For the text-containing cell, return its midpoint in (X, Y) coordinate format. 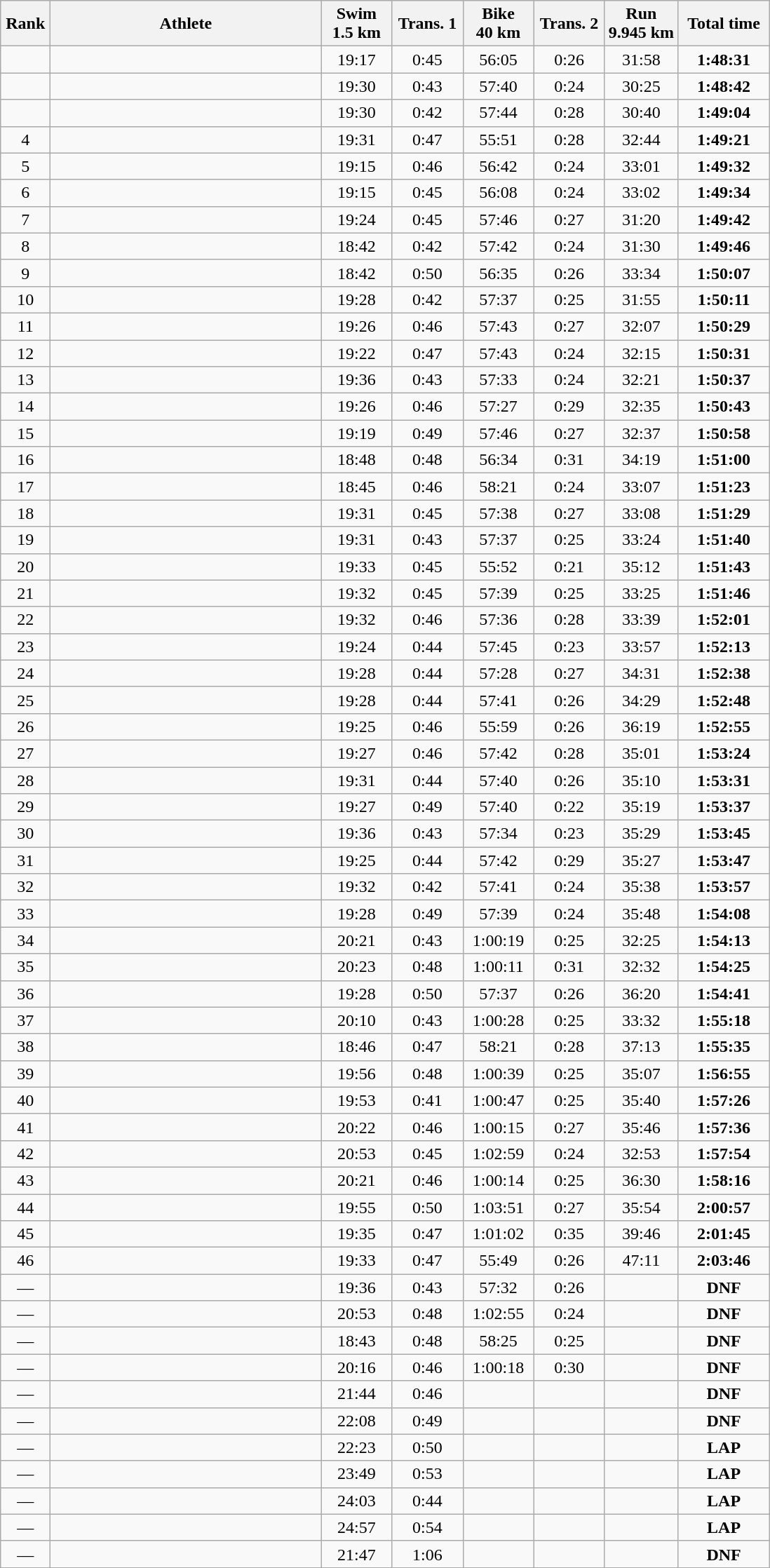
1:50:11 (724, 299)
19:53 (356, 1100)
1:50:31 (724, 353)
11 (25, 326)
32:25 (641, 940)
2:01:45 (724, 1234)
31:20 (641, 219)
36 (25, 994)
1:02:59 (498, 1154)
55:51 (498, 140)
17 (25, 487)
1:00:28 (498, 1020)
1:52:13 (724, 647)
33:34 (641, 273)
1:01:02 (498, 1234)
22:08 (356, 1421)
1:53:57 (724, 887)
31:55 (641, 299)
33:08 (641, 513)
Bike40 km (498, 24)
4 (25, 140)
23 (25, 647)
19:19 (356, 433)
0:35 (569, 1234)
33:24 (641, 540)
30:25 (641, 86)
Run9.945 km (641, 24)
22:23 (356, 1447)
0:30 (569, 1367)
57:28 (498, 673)
1:02:55 (498, 1314)
15 (25, 433)
1:55:18 (724, 1020)
21 (25, 593)
25 (25, 700)
32:21 (641, 380)
45 (25, 1234)
Total time (724, 24)
Rank (25, 24)
56:42 (498, 166)
0:54 (428, 1527)
24:57 (356, 1527)
30:40 (641, 113)
35:46 (641, 1127)
5 (25, 166)
1:51:29 (724, 513)
1:49:34 (724, 193)
1:50:58 (724, 433)
1:52:48 (724, 700)
34 (25, 940)
29 (25, 807)
57:45 (498, 647)
18:43 (356, 1341)
33:25 (641, 593)
18:46 (356, 1047)
1:53:47 (724, 860)
34:29 (641, 700)
20:22 (356, 1127)
38 (25, 1047)
43 (25, 1180)
10 (25, 299)
35:01 (641, 753)
1:54:13 (724, 940)
31 (25, 860)
30 (25, 834)
23:49 (356, 1474)
0:53 (428, 1474)
35:10 (641, 780)
1:06 (428, 1554)
1:00:18 (498, 1367)
57:32 (498, 1287)
57:33 (498, 380)
36:20 (641, 994)
57:44 (498, 113)
32:44 (641, 140)
32:15 (641, 353)
8 (25, 246)
18:48 (356, 460)
1:53:31 (724, 780)
1:58:16 (724, 1180)
1:53:24 (724, 753)
1:50:29 (724, 326)
1:00:14 (498, 1180)
32:35 (641, 407)
32:37 (641, 433)
1:53:37 (724, 807)
1:49:42 (724, 219)
37 (25, 1020)
16 (25, 460)
35:12 (641, 567)
56:08 (498, 193)
24:03 (356, 1501)
31:30 (641, 246)
18 (25, 513)
1:54:08 (724, 914)
20:16 (356, 1367)
1:52:55 (724, 726)
40 (25, 1100)
32:32 (641, 967)
57:36 (498, 620)
1:50:43 (724, 407)
47:11 (641, 1261)
41 (25, 1127)
57:38 (498, 513)
39:46 (641, 1234)
19 (25, 540)
2:03:46 (724, 1261)
19:35 (356, 1234)
33:01 (641, 166)
24 (25, 673)
20:10 (356, 1020)
12 (25, 353)
1:51:00 (724, 460)
6 (25, 193)
56:35 (498, 273)
20 (25, 567)
0:22 (569, 807)
33:07 (641, 487)
32:53 (641, 1154)
1:51:46 (724, 593)
35:54 (641, 1207)
32:07 (641, 326)
33 (25, 914)
9 (25, 273)
1:57:54 (724, 1154)
1:57:36 (724, 1127)
19:17 (356, 60)
Swim1.5 km (356, 24)
Trans. 1 (428, 24)
56:05 (498, 60)
35:40 (641, 1100)
35:48 (641, 914)
1:51:40 (724, 540)
34:19 (641, 460)
21:47 (356, 1554)
36:30 (641, 1180)
19:56 (356, 1074)
58:25 (498, 1341)
19:55 (356, 1207)
7 (25, 219)
1:51:23 (724, 487)
34:31 (641, 673)
56:34 (498, 460)
1:50:07 (724, 273)
57:34 (498, 834)
1:50:37 (724, 380)
Athlete (186, 24)
19:22 (356, 353)
21:44 (356, 1394)
1:49:04 (724, 113)
33:57 (641, 647)
1:00:47 (498, 1100)
18:45 (356, 487)
1:54:25 (724, 967)
33:39 (641, 620)
57:27 (498, 407)
1:00:15 (498, 1127)
27 (25, 753)
1:52:01 (724, 620)
22 (25, 620)
Trans. 2 (569, 24)
31:58 (641, 60)
55:49 (498, 1261)
0:41 (428, 1100)
1:53:45 (724, 834)
1:49:32 (724, 166)
35:38 (641, 887)
1:57:26 (724, 1100)
35 (25, 967)
1:51:43 (724, 567)
13 (25, 380)
2:00:57 (724, 1207)
32 (25, 887)
35:19 (641, 807)
55:59 (498, 726)
1:00:11 (498, 967)
1:52:38 (724, 673)
26 (25, 726)
14 (25, 407)
1:48:31 (724, 60)
35:27 (641, 860)
1:54:41 (724, 994)
36:19 (641, 726)
35:29 (641, 834)
33:32 (641, 1020)
33:02 (641, 193)
42 (25, 1154)
1:48:42 (724, 86)
1:49:21 (724, 140)
1:00:39 (498, 1074)
44 (25, 1207)
1:03:51 (498, 1207)
0:21 (569, 567)
37:13 (641, 1047)
1:55:35 (724, 1047)
35:07 (641, 1074)
1:56:55 (724, 1074)
1:00:19 (498, 940)
55:52 (498, 567)
28 (25, 780)
20:23 (356, 967)
1:49:46 (724, 246)
39 (25, 1074)
46 (25, 1261)
